Locate the cell with the specified text and output its (X, Y) center coordinate. 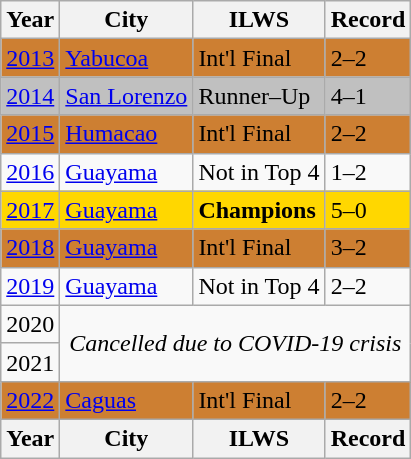
2022 (30, 400)
2017 (30, 210)
2018 (30, 248)
Runner–Up (259, 96)
Caguas (126, 400)
2013 (30, 58)
4–1 (368, 96)
Humacao (126, 134)
Yabucoa (126, 58)
2016 (30, 172)
5–0 (368, 210)
3–2 (368, 248)
Cancelled due to COVID-19 crisis (236, 343)
2015 (30, 134)
1–2 (368, 172)
2019 (30, 286)
Champions (259, 210)
2020 (30, 324)
San Lorenzo (126, 96)
2014 (30, 96)
2021 (30, 362)
